Determine the [X, Y] coordinate at the center of the cell enclosing the given text.  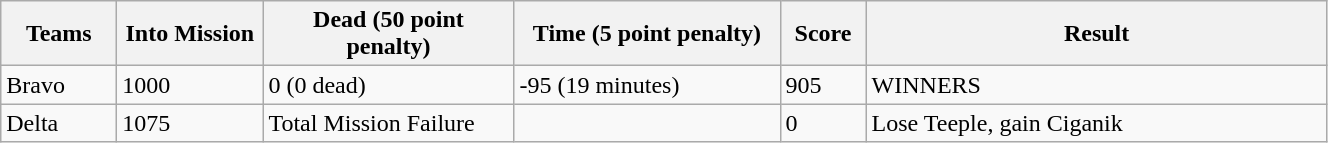
0 [823, 123]
WINNERS [1096, 85]
Delta [59, 123]
1075 [190, 123]
Time (5 point penalty) [647, 34]
Result [1096, 34]
-95 (19 minutes) [647, 85]
Teams [59, 34]
Bravo [59, 85]
905 [823, 85]
1000 [190, 85]
0 (0 dead) [388, 85]
Score [823, 34]
Dead (50 point penalty) [388, 34]
Into Mission [190, 34]
Lose Teeple, gain Ciganik [1096, 123]
Total Mission Failure [388, 123]
